Pinpoint the cell where the given text exists, returning its (X, Y) midpoint coordinate. 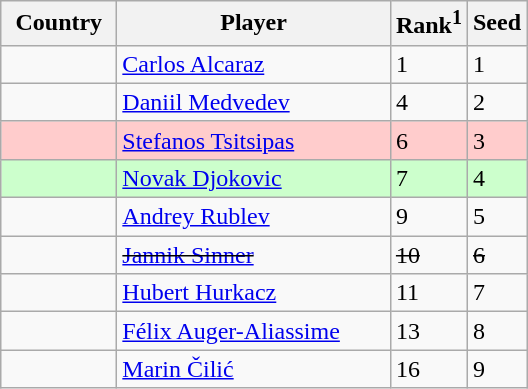
Andrey Rublev (254, 217)
16 (428, 369)
Daniil Medvedev (254, 102)
Rank1 (428, 24)
11 (428, 293)
Novak Djokovic (254, 178)
Marin Čilić (254, 369)
5 (496, 217)
Carlos Alcaraz (254, 64)
Jannik Sinner (254, 255)
Hubert Hurkacz (254, 293)
Country (59, 24)
Félix Auger-Aliassime (254, 331)
13 (428, 331)
Stefanos Tsitsipas (254, 140)
10 (428, 255)
3 (496, 140)
8 (496, 331)
2 (496, 102)
Seed (496, 24)
Player (254, 24)
